Provide the [X, Y] coordinate of the cell's center where the given text is located.  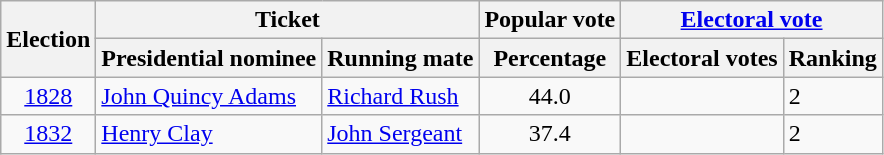
Popular vote [550, 20]
Election [48, 39]
Electoral votes [702, 58]
Ranking [832, 58]
Electoral vote [752, 20]
1828 [48, 96]
44.0 [550, 96]
Percentage [550, 58]
John Sergeant [400, 134]
Presidential nominee [209, 58]
John Quincy Adams [209, 96]
37.4 [550, 134]
Henry Clay [209, 134]
Running mate [400, 58]
Richard Rush [400, 96]
1832 [48, 134]
Ticket [288, 20]
